Return the (x, y) coordinate for the center point of the cell that contains the specified text.  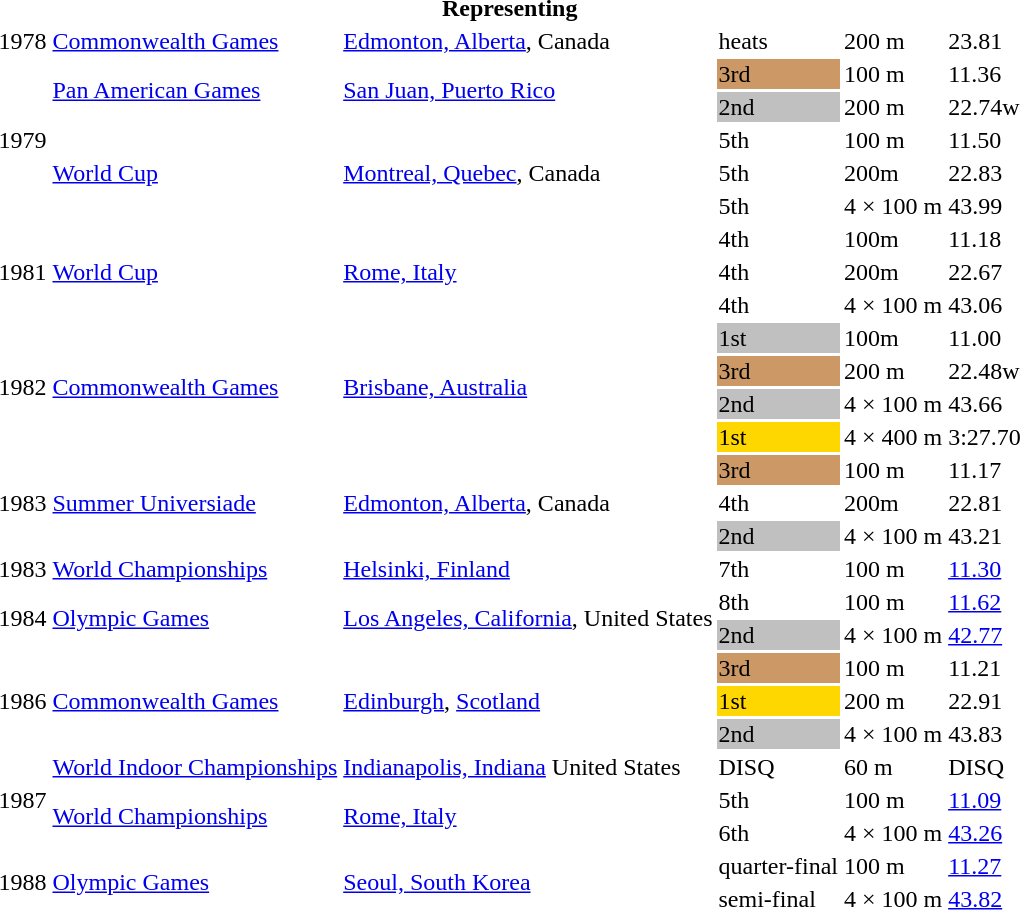
heats (778, 41)
Brisbane, Australia (528, 388)
Indianapolis, Indiana United States (528, 767)
DISQ (778, 767)
quarter-final (778, 866)
Pan American Games (195, 90)
Los Angeles, California, United States (528, 618)
6th (778, 833)
Olympic Games (195, 618)
7th (778, 569)
Edinburgh, Scotland (528, 701)
San Juan, Puerto Rico (528, 90)
World Indoor Championships (195, 767)
60 m (892, 767)
Helsinki, Finland (528, 569)
Montreal, Quebec, Canada (528, 173)
8th (778, 602)
4 × 400 m (892, 437)
Summer Universiade (195, 503)
